Search for the cell housing the specified text and yield its [X, Y] center coordinate. 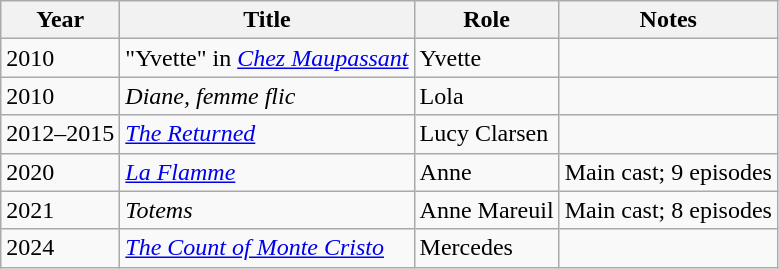
Year [60, 20]
La Flamme [267, 172]
The Returned [267, 134]
Role [486, 20]
Anne [486, 172]
Anne Mareuil [486, 210]
Lucy Clarsen [486, 134]
The Count of Monte Cristo [267, 248]
Mercedes [486, 248]
2024 [60, 248]
Notes [668, 20]
Lola [486, 96]
Totems [267, 210]
Yvette [486, 58]
2012–2015 [60, 134]
Diane, femme flic [267, 96]
"Yvette" in Chez Maupassant [267, 58]
2020 [60, 172]
Main cast; 8 episodes [668, 210]
Title [267, 20]
Main cast; 9 episodes [668, 172]
2021 [60, 210]
